Return (x, y) of the center of cell containing provided text 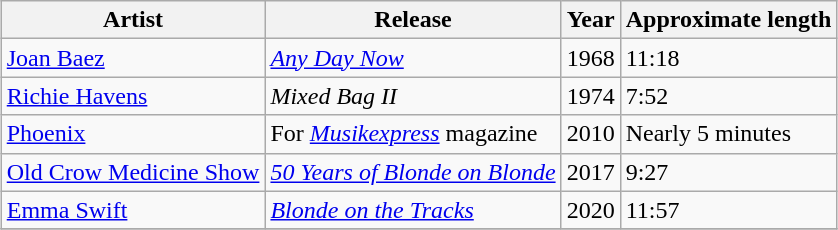
Year (590, 20)
2010 (590, 134)
Blonde on the Tracks (413, 210)
2017 (590, 172)
11:18 (728, 58)
Richie Havens (133, 96)
2020 (590, 210)
1974 (590, 96)
Joan Baez (133, 58)
Artist (133, 20)
Release (413, 20)
For Musikexpress magazine (413, 134)
Emma Swift (133, 210)
11:57 (728, 210)
Phoenix (133, 134)
Any Day Now (413, 58)
Mixed Bag II (413, 96)
1968 (590, 58)
7:52 (728, 96)
50 Years of Blonde on Blonde (413, 172)
9:27 (728, 172)
Old Crow Medicine Show (133, 172)
Approximate length (728, 20)
Nearly 5 minutes (728, 134)
